Extract the [X, Y] coordinate from the center of the cell holding the provided text.  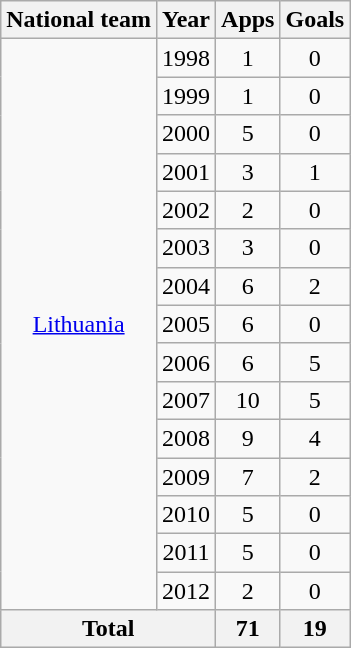
2011 [186, 553]
Goals [315, 20]
2010 [186, 515]
4 [315, 438]
2002 [186, 210]
2001 [186, 172]
1999 [186, 96]
2012 [186, 591]
2009 [186, 477]
71 [248, 629]
National team [79, 20]
2004 [186, 286]
2008 [186, 438]
2006 [186, 362]
10 [248, 400]
9 [248, 438]
Total [108, 629]
19 [315, 629]
2000 [186, 134]
7 [248, 477]
2005 [186, 324]
2003 [186, 248]
Year [186, 20]
2007 [186, 400]
Apps [248, 20]
1998 [186, 58]
Lithuania [79, 324]
